Pinpoint the cell where the given text exists, returning its [x, y] midpoint coordinate. 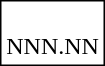
NNN.NN [53, 34]
